From the cell containing the given text, extract its center point as (X, Y) coordinate. 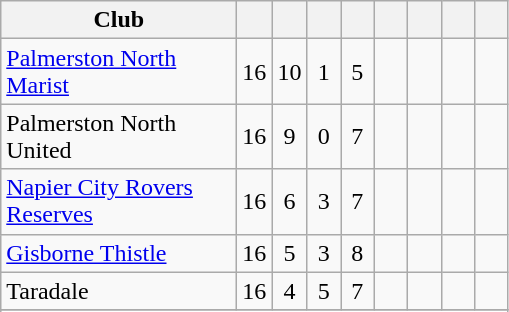
6 (290, 202)
4 (290, 291)
Palmerston North Marist (119, 72)
9 (290, 136)
1 (324, 72)
10 (290, 72)
Gisborne Thistle (119, 253)
Club (119, 20)
Taradale (119, 291)
Palmerston North United (119, 136)
8 (357, 253)
Napier City Rovers Reserves (119, 202)
0 (324, 136)
